Pinpoint the cell where the given text exists, returning its [X, Y] midpoint coordinate. 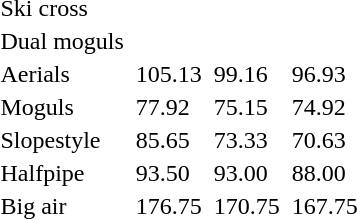
93.00 [246, 173]
73.33 [246, 140]
105.13 [168, 74]
85.65 [168, 140]
75.15 [246, 107]
77.92 [168, 107]
93.50 [168, 173]
99.16 [246, 74]
